Return (X, Y) of the center of cell containing provided text 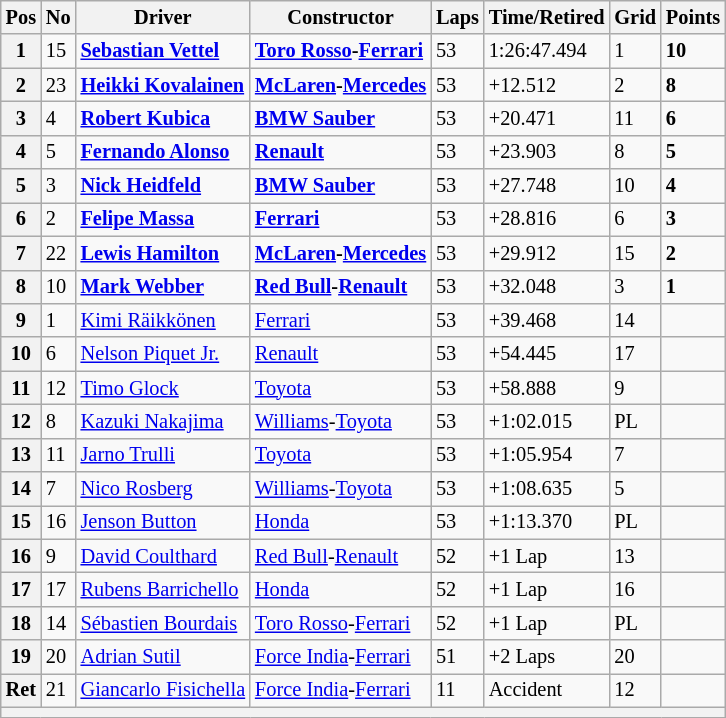
Time/Retired (547, 17)
No (58, 17)
+29.912 (547, 253)
Points (693, 17)
Mark Webber (163, 287)
+1:13.370 (547, 522)
Jarno Trulli (163, 455)
Constructor (340, 17)
22 (58, 253)
Nick Heidfeld (163, 186)
Nico Rosberg (163, 489)
Giancarlo Fisichella (163, 690)
+1:08.635 (547, 489)
21 (58, 690)
Jenson Button (163, 522)
Ret (21, 690)
18 (21, 623)
Grid (635, 17)
23 (58, 85)
Accident (547, 690)
+28.816 (547, 219)
Felipe Massa (163, 219)
Adrian Sutil (163, 657)
+54.445 (547, 354)
David Coulthard (163, 556)
51 (458, 657)
+1:05.954 (547, 455)
+32.048 (547, 287)
Rubens Barrichello (163, 589)
Kazuki Nakajima (163, 421)
Kimi Räikkönen (163, 320)
Fernando Alonso (163, 152)
+2 Laps (547, 657)
Sébastien Bourdais (163, 623)
+27.748 (547, 186)
+23.903 (547, 152)
+12.512 (547, 85)
Laps (458, 17)
+58.888 (547, 388)
Sebastian Vettel (163, 51)
19 (21, 657)
Driver (163, 17)
Heikki Kovalainen (163, 85)
Robert Kubica (163, 118)
+1:02.015 (547, 421)
Pos (21, 17)
+39.468 (547, 320)
Timo Glock (163, 388)
Nelson Piquet Jr. (163, 354)
Lewis Hamilton (163, 253)
+20.471 (547, 118)
1:26:47.494 (547, 51)
